Identify which cell holds the provided text, then report its (X, Y) central coordinate. 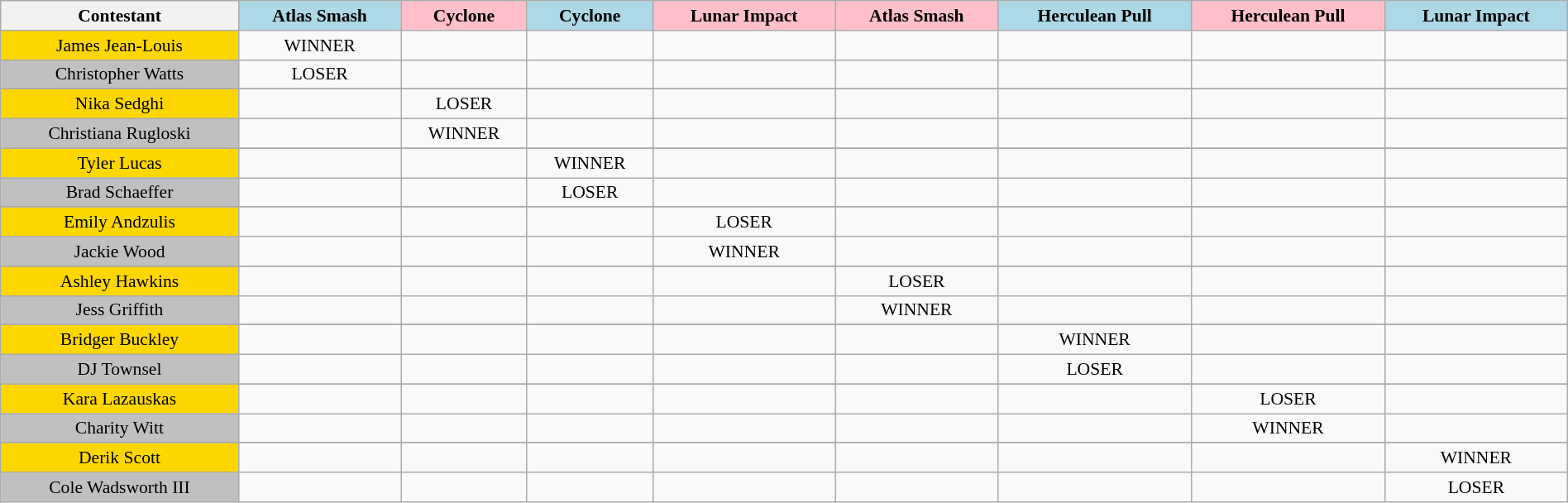
Charity Witt (119, 429)
Jackie Wood (119, 251)
Christiana Rugloski (119, 134)
Ashley Hawkins (119, 281)
Kara Lazauskas (119, 399)
James Jean-Louis (119, 46)
Tyler Lucas (119, 163)
Bridger Buckley (119, 340)
Emily Andzulis (119, 223)
Christopher Watts (119, 74)
Nika Sedghi (119, 104)
Cole Wadsworth III (119, 487)
Derik Scott (119, 458)
Contestant (119, 16)
DJ Townsel (119, 370)
Jess Griffith (119, 310)
Brad Schaeffer (119, 193)
